Scan for the cell matching the given text and deliver its (x, y) coordinate at center. 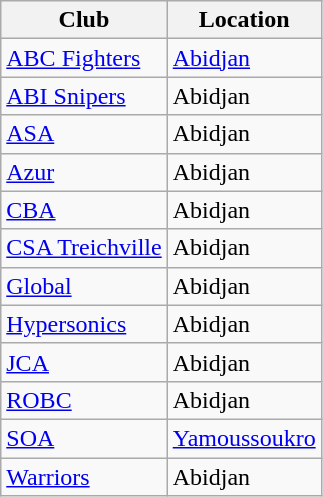
ASA (84, 134)
Global (84, 286)
SOA (84, 438)
JCA (84, 362)
ABI Snipers (84, 96)
Yamoussoukro (244, 438)
Warriors (84, 477)
CBA (84, 210)
Hypersonics (84, 324)
CSA Treichville (84, 248)
Club (84, 20)
Azur (84, 172)
ABC Fighters (84, 58)
Location (244, 20)
ROBC (84, 400)
